From the cell containing the given text, extract its center point as [X, Y] coordinate. 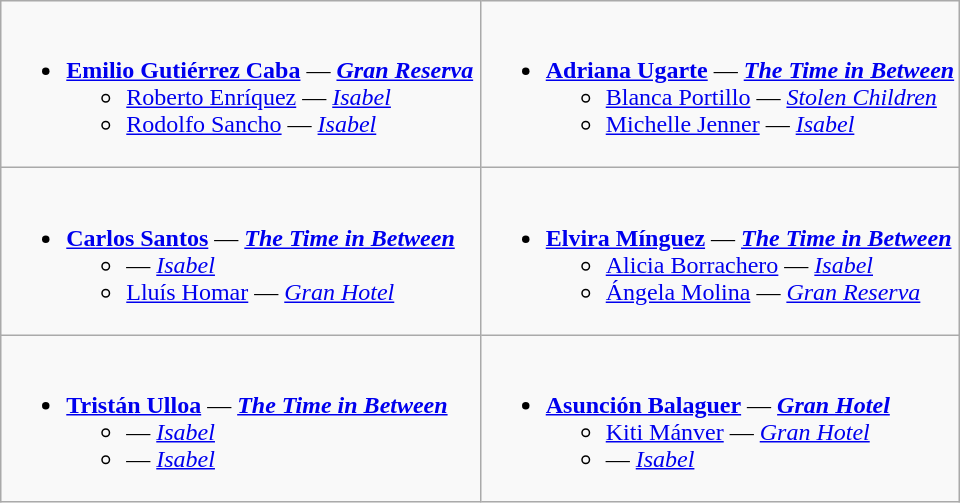
Tristán Ulloa — The Time in Between — Isabel — Isabel [240, 418]
Emilio Gutiérrez Caba — Gran ReservaRoberto Enríquez — IsabelRodolfo Sancho — Isabel [240, 84]
Carlos Santos — The Time in Between — IsabelLluís Homar — Gran Hotel [240, 252]
Adriana Ugarte — The Time in BetweenBlanca Portillo — Stolen ChildrenMichelle Jenner — Isabel [720, 84]
Elvira Mínguez — The Time in BetweenAlicia Borrachero — IsabelÁngela Molina — Gran Reserva [720, 252]
Asunción Balaguer — Gran HotelKiti Mánver — Gran Hotel — Isabel [720, 418]
